From the cell containing the given text, extract its center point as (X, Y) coordinate. 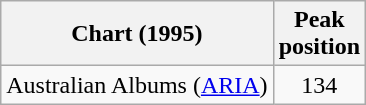
134 (319, 85)
Peakposition (319, 34)
Australian Albums (ARIA) (137, 85)
Chart (1995) (137, 34)
